Capture the cell that displays the provided text and extract its [X, Y] central coordinate. 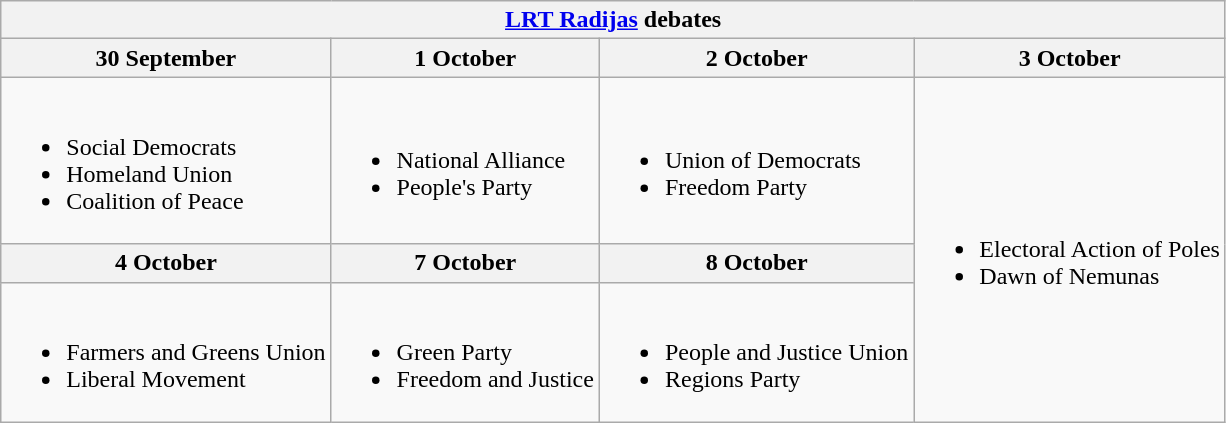
4 October [166, 263]
3 October [1070, 58]
7 October [465, 263]
2 October [756, 58]
30 September [166, 58]
LRT Radijas debates [614, 20]
Farmers and Greens UnionLiberal Movement [166, 352]
Social DemocratsHomeland UnionCoalition of Peace [166, 160]
Union of DemocratsFreedom Party [756, 160]
Green PartyFreedom and Justice [465, 352]
1 October [465, 58]
People and Justice UnionRegions Party [756, 352]
Electoral Action of PolesDawn of Nemunas [1070, 250]
8 October [756, 263]
National AlliancePeople's Party [465, 160]
